Return [x, y] of the center of cell containing provided text 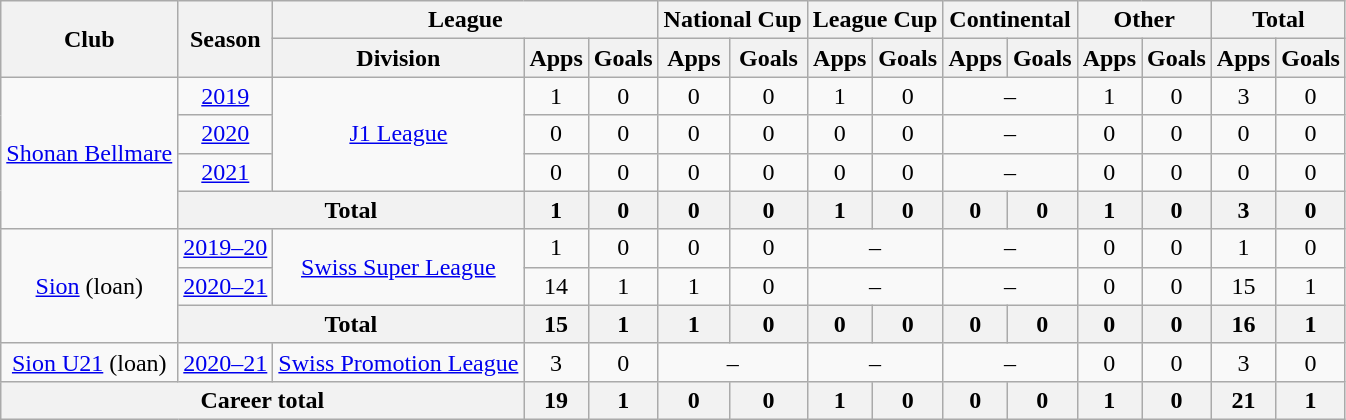
Division [398, 58]
2020 [226, 134]
Shonan Bellmare [90, 153]
National Cup [732, 20]
Season [226, 39]
2019 [226, 96]
2019–20 [226, 248]
Career total [262, 400]
J1 League [398, 134]
Club [90, 39]
Other [1144, 20]
League Cup [875, 20]
19 [556, 400]
Sion (loan) [90, 286]
Swiss Promotion League [398, 362]
2021 [226, 172]
Swiss Super League [398, 267]
Continental [1010, 20]
League [466, 20]
16 [1243, 324]
Sion U21 (loan) [90, 362]
14 [556, 286]
21 [1243, 400]
